Find where the given text appears and provide that cell's center as [x, y] coordinate. 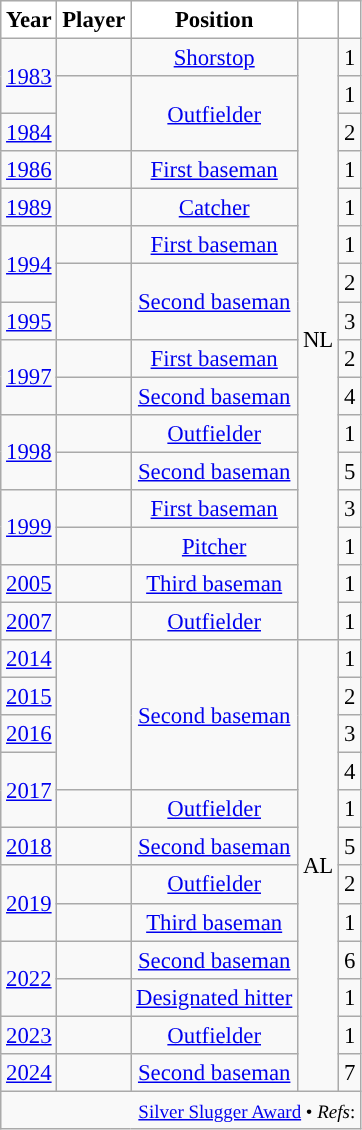
1994 [29, 264]
AL [318, 866]
2022 [29, 978]
2017 [29, 790]
Silver Slugger Award • Refs: [181, 1110]
1997 [29, 376]
2005 [29, 584]
Player [94, 20]
6 [350, 960]
2023 [29, 1035]
Year [29, 20]
1986 [29, 170]
Catcher [214, 208]
Designated hitter [214, 997]
Position [214, 20]
2015 [29, 697]
7 [350, 1073]
2014 [29, 659]
1983 [29, 76]
Pitcher [214, 546]
2019 [29, 904]
1995 [29, 321]
1989 [29, 208]
1984 [29, 133]
Shorstop [214, 58]
1999 [29, 528]
2016 [29, 734]
2018 [29, 847]
1998 [29, 452]
NL [318, 340]
2007 [29, 621]
2024 [29, 1073]
